Output the (x, y) coordinate of the center of the cell containing the given text.  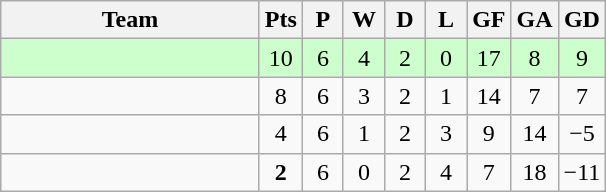
D (404, 20)
10 (280, 58)
L (446, 20)
Pts (280, 20)
Team (130, 20)
GD (582, 20)
P (322, 20)
W (364, 20)
GA (534, 20)
−5 (582, 134)
−11 (582, 172)
GF (489, 20)
17 (489, 58)
18 (534, 172)
